Find where the given text appears and provide that cell's center as (x, y) coordinate. 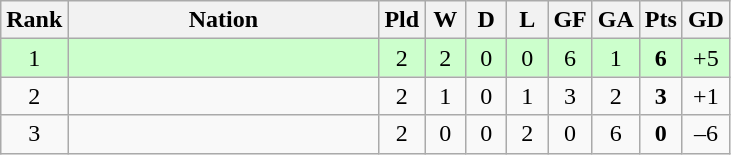
+5 (706, 58)
L (528, 20)
GF (570, 20)
Pld (402, 20)
+1 (706, 96)
GD (706, 20)
GA (616, 20)
Pts (660, 20)
Nation (224, 20)
Rank (34, 20)
–6 (706, 134)
W (446, 20)
D (486, 20)
